For the text-containing cell, return its midpoint in (X, Y) coordinate format. 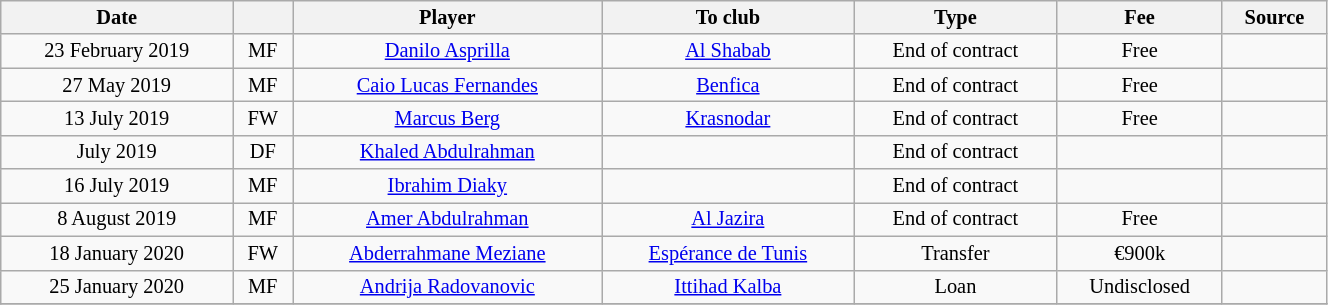
Player (448, 17)
Caio Lucas Fernandes (448, 85)
Ibrahim Diaky (448, 186)
Krasnodar (728, 118)
July 2019 (117, 152)
To club (728, 17)
18 January 2020 (117, 253)
€900k (1140, 253)
DF (263, 152)
Fee (1140, 17)
Amer Abdulrahman (448, 219)
Al Shabab (728, 51)
Type (956, 17)
Loan (956, 287)
Danilo Asprilla (448, 51)
Undisclosed (1140, 287)
25 January 2020 (117, 287)
23 February 2019 (117, 51)
Al Jazira (728, 219)
Ittihad Kalba (728, 287)
Transfer (956, 253)
13 July 2019 (117, 118)
16 July 2019 (117, 186)
8 August 2019 (117, 219)
Andrija Radovanovic (448, 287)
Marcus Berg (448, 118)
Source (1274, 17)
Benfica (728, 85)
Espérance de Tunis (728, 253)
27 May 2019 (117, 85)
Khaled Abdulrahman (448, 152)
Date (117, 17)
Abderrahmane Meziane (448, 253)
